Provide the (X, Y) coordinate of the cell's center where the given text is located.  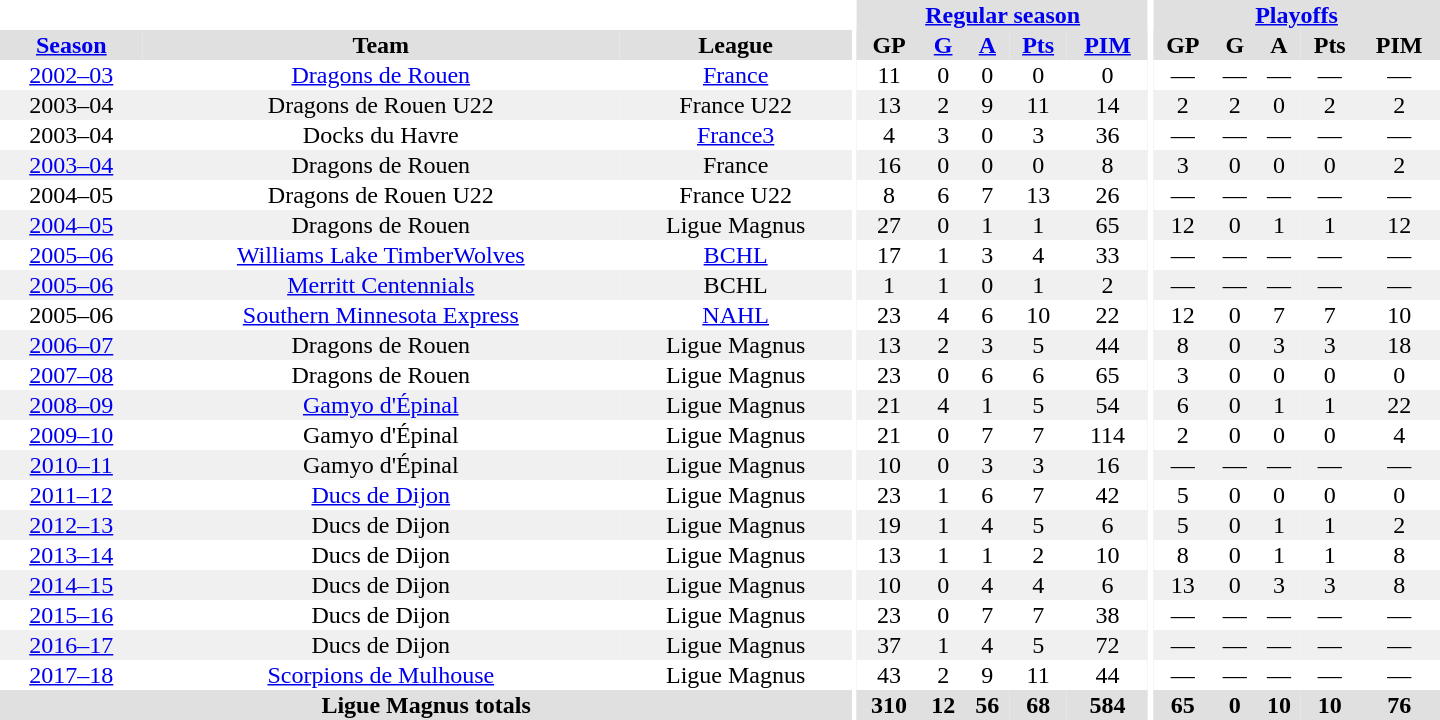
72 (1108, 645)
68 (1038, 705)
France3 (736, 135)
56 (987, 705)
2008–09 (72, 405)
Williams Lake TimberWolves (381, 255)
NAHL (736, 315)
2006–07 (72, 345)
Docks du Havre (381, 135)
18 (1399, 345)
2016–17 (72, 645)
36 (1108, 135)
14 (1108, 105)
2007–08 (72, 375)
27 (889, 225)
17 (889, 255)
2015–16 (72, 615)
38 (1108, 615)
Southern Minnesota Express (381, 315)
Playoffs (1296, 15)
33 (1108, 255)
Regular season (1002, 15)
2013–14 (72, 555)
310 (889, 705)
Season (72, 45)
2011–12 (72, 495)
2014–15 (72, 585)
Merritt Centennials (381, 285)
Scorpions de Mulhouse (381, 675)
37 (889, 645)
54 (1108, 405)
2002–03 (72, 75)
43 (889, 675)
League (736, 45)
Ligue Magnus totals (426, 705)
114 (1108, 435)
2009–10 (72, 435)
2012–13 (72, 525)
2017–18 (72, 675)
76 (1399, 705)
584 (1108, 705)
26 (1108, 195)
Team (381, 45)
2010–11 (72, 465)
19 (889, 525)
42 (1108, 495)
